From the cell containing the given text, extract its center point as (X, Y) coordinate. 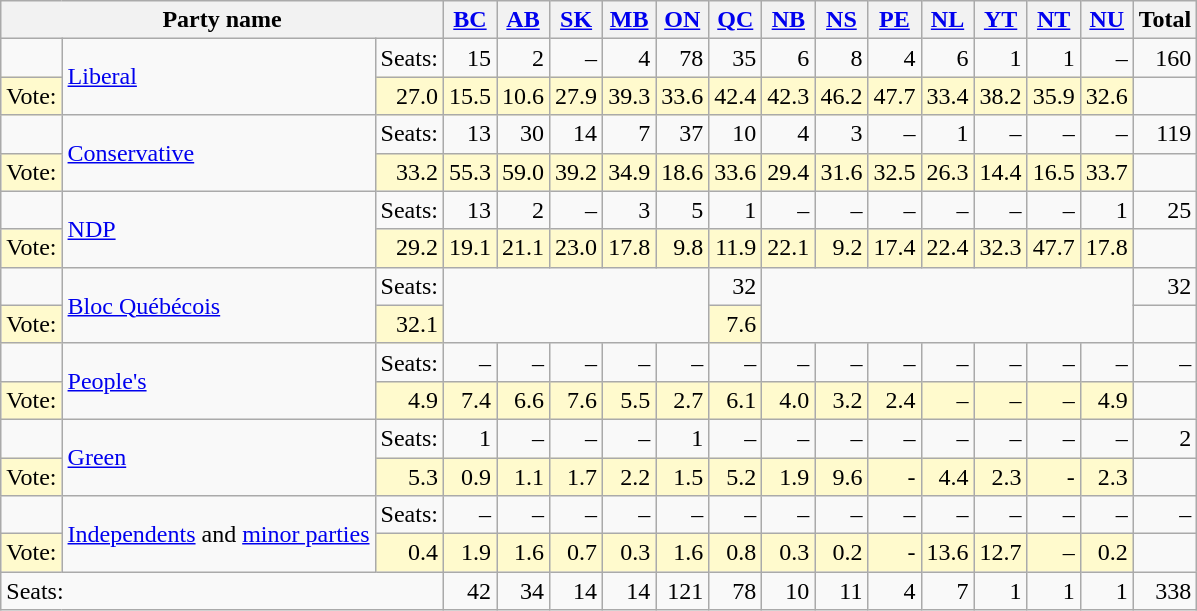
QC (736, 20)
0.7 (576, 553)
22.1 (788, 248)
BC (470, 20)
19.1 (470, 248)
27.0 (409, 96)
160 (1165, 58)
NDP (218, 229)
2.2 (630, 477)
32.3 (1000, 248)
42.4 (736, 96)
14.4 (1000, 172)
0.4 (409, 553)
NT (1054, 20)
6.6 (522, 400)
338 (1165, 591)
39.2 (576, 172)
Conservative (218, 153)
11.9 (736, 248)
34.9 (630, 172)
27.9 (576, 96)
34 (522, 591)
22.4 (948, 248)
21.1 (522, 248)
0.9 (470, 477)
Green (218, 457)
37 (682, 134)
NL (948, 20)
9.8 (682, 248)
55.3 (470, 172)
5.2 (736, 477)
25 (1165, 210)
AB (522, 20)
29.4 (788, 172)
NS (842, 20)
46.2 (842, 96)
1.5 (682, 477)
Independents and minor parties (218, 534)
Total (1165, 20)
6.1 (736, 400)
ON (682, 20)
Bloc Québécois (218, 305)
121 (682, 591)
59.0 (522, 172)
32.6 (1106, 96)
31.6 (842, 172)
5 (682, 210)
38.2 (1000, 96)
MB (630, 20)
13.6 (948, 553)
10.6 (522, 96)
5.5 (630, 400)
26.3 (948, 172)
32.1 (409, 324)
Party name (222, 20)
NU (1106, 20)
NB (788, 20)
3.2 (842, 400)
39.3 (630, 96)
1.7 (576, 477)
PE (894, 20)
9.2 (842, 248)
4.4 (948, 477)
15.5 (470, 96)
17.4 (894, 248)
11 (842, 591)
33.7 (1106, 172)
5.3 (409, 477)
42.3 (788, 96)
7.4 (470, 400)
1.1 (522, 477)
8 (842, 58)
2.7 (682, 400)
42 (470, 591)
35.9 (1054, 96)
9.6 (842, 477)
People's (218, 381)
15 (470, 58)
16.5 (1054, 172)
30 (522, 134)
12.7 (1000, 553)
YT (1000, 20)
Liberal (218, 77)
18.6 (682, 172)
32.5 (894, 172)
SK (576, 20)
35 (736, 58)
29.2 (409, 248)
2.4 (894, 400)
23.0 (576, 248)
33.4 (948, 96)
119 (1165, 134)
33.2 (409, 172)
0.8 (736, 553)
4.0 (788, 400)
